Output the (X, Y) coordinate of the center of the cell containing the given text.  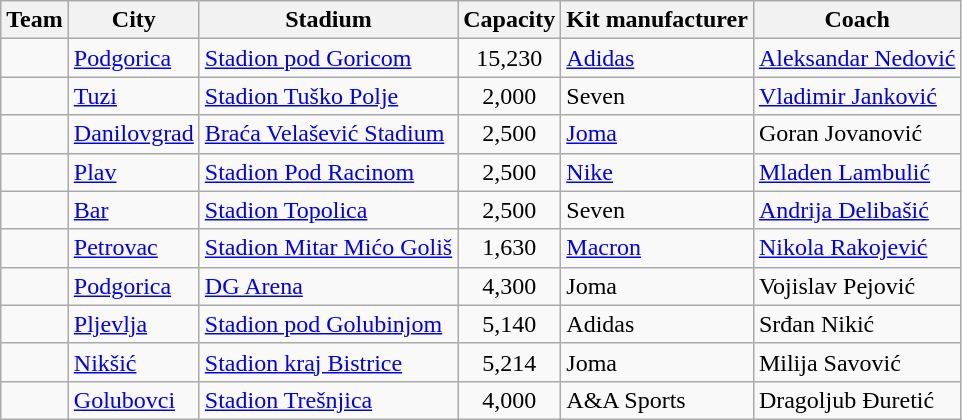
Plav (134, 172)
Milija Savović (857, 362)
Kit manufacturer (658, 20)
15,230 (510, 58)
Stadion Trešnjica (328, 400)
5,140 (510, 324)
Danilovgrad (134, 134)
A&A Sports (658, 400)
Stadion kraj Bistrice (328, 362)
Team (35, 20)
Nikola Rakojević (857, 248)
DG Arena (328, 286)
4,000 (510, 400)
Stadion Pod Racinom (328, 172)
Petrovac (134, 248)
Goran Jovanović (857, 134)
Vladimir Janković (857, 96)
Tuzi (134, 96)
Dragoljub Đuretić (857, 400)
Andrija Delibašić (857, 210)
Macron (658, 248)
Stadion Tuško Polje (328, 96)
Braća Velašević Stadium (328, 134)
5,214 (510, 362)
4,300 (510, 286)
Nike (658, 172)
Capacity (510, 20)
1,630 (510, 248)
Bar (134, 210)
2,000 (510, 96)
Stadion pod Goricom (328, 58)
Nikšić (134, 362)
Stadion Mitar Mićo Goliš (328, 248)
Srđan Nikić (857, 324)
Stadion Topolica (328, 210)
City (134, 20)
Mladen Lambulić (857, 172)
Stadion pod Golubinjom (328, 324)
Pljevlja (134, 324)
Vojislav Pejović (857, 286)
Stadium (328, 20)
Golubovci (134, 400)
Coach (857, 20)
Aleksandar Nedović (857, 58)
